Capture the cell that displays the provided text and extract its (x, y) central coordinate. 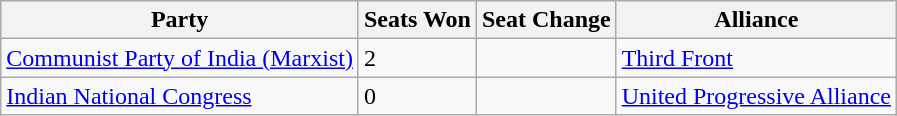
0 (417, 96)
2 (417, 58)
United Progressive Alliance (756, 96)
Party (180, 20)
Communist Party of India (Marxist) (180, 58)
Seats Won (417, 20)
Alliance (756, 20)
Indian National Congress (180, 96)
Seat Change (546, 20)
Third Front (756, 58)
